Detect which cell encompasses the target text, then output its [x, y] center coordinate. 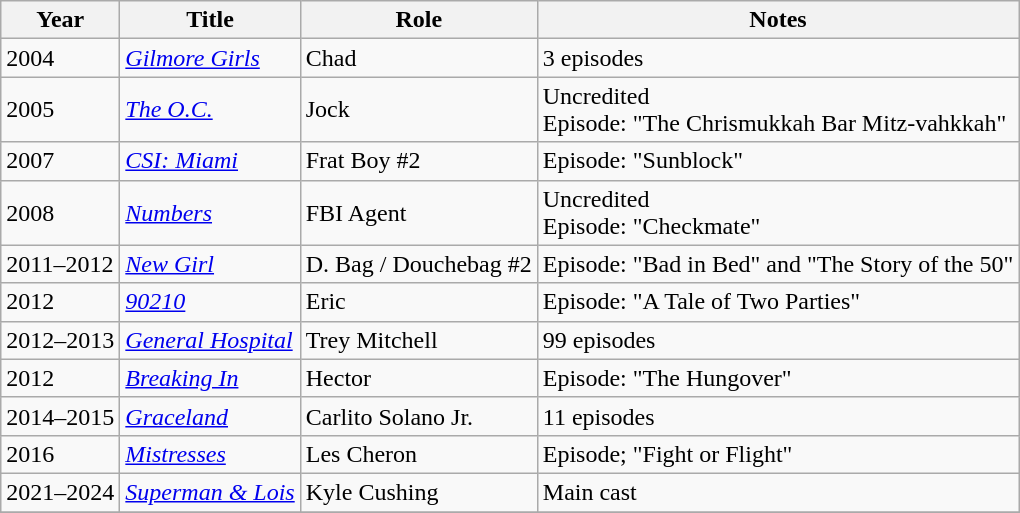
Chad [418, 58]
D. Bag / Douchebag #2 [418, 264]
Notes [778, 20]
Episode: "Sunblock" [778, 161]
2011–2012 [60, 264]
Mistresses [210, 454]
The O.C. [210, 110]
FBI Agent [418, 212]
Breaking In [210, 378]
2021–2024 [60, 492]
90210 [210, 302]
2014–2015 [60, 416]
Year [60, 20]
Carlito Solano Jr. [418, 416]
Les Cheron [418, 454]
Jock [418, 110]
11 episodes [778, 416]
3 episodes [778, 58]
Eric [418, 302]
Role [418, 20]
Title [210, 20]
99 episodes [778, 340]
Trey Mitchell [418, 340]
Episode: "A Tale of Two Parties" [778, 302]
Episode; "Fight or Flight" [778, 454]
Gilmore Girls [210, 58]
Episode: "The Hungover" [778, 378]
Graceland [210, 416]
General Hospital [210, 340]
New Girl [210, 264]
UncreditedEpisode: "Checkmate" [778, 212]
2016 [60, 454]
Frat Boy #2 [418, 161]
2004 [60, 58]
UncreditedEpisode: "The Chrismukkah Bar Mitz-vahkkah" [778, 110]
Numbers [210, 212]
Superman & Lois [210, 492]
Kyle Cushing [418, 492]
Episode: "Bad in Bed" and "The Story of the 50" [778, 264]
Hector [418, 378]
2007 [60, 161]
Main cast [778, 492]
2008 [60, 212]
2005 [60, 110]
CSI: Miami [210, 161]
2012–2013 [60, 340]
